Detect which cell encompasses the target text, then output its (X, Y) center coordinate. 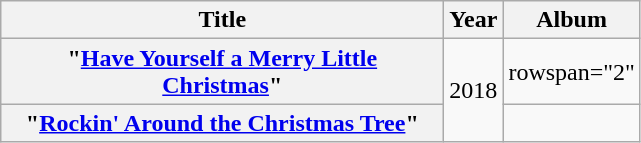
"Have Yourself a Merry Little Christmas" (222, 72)
2018 (474, 90)
Year (474, 20)
Title (222, 20)
rowspan="2" (572, 72)
"Rockin' Around the Christmas Tree" (222, 123)
Album (572, 20)
